Identify which cell holds the provided text, then report its (x, y) central coordinate. 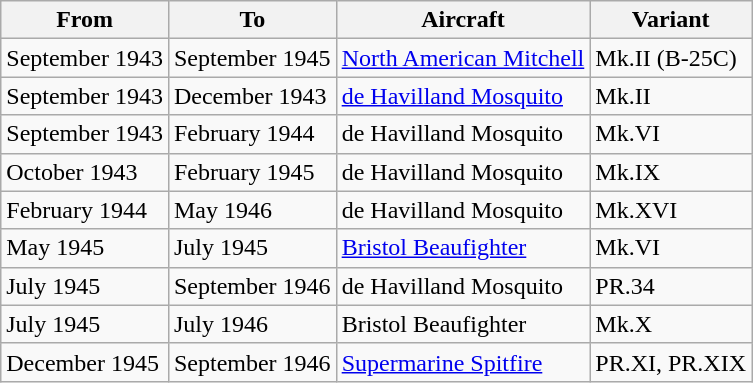
Mk.IX (671, 172)
Mk.II (671, 96)
Aircraft (463, 20)
September 1945 (252, 58)
May 1945 (85, 248)
From (85, 20)
Mk.XVI (671, 210)
July 1946 (252, 324)
North American Mitchell (463, 58)
December 1945 (85, 362)
October 1943 (85, 172)
Mk.X (671, 324)
May 1946 (252, 210)
December 1943 (252, 96)
PR.XI, PR.XIX (671, 362)
Mk.II (B-25C) (671, 58)
Supermarine Spitfire (463, 362)
PR.34 (671, 286)
To (252, 20)
February 1945 (252, 172)
Variant (671, 20)
